Search for the cell housing the specified text and yield its (X, Y) center coordinate. 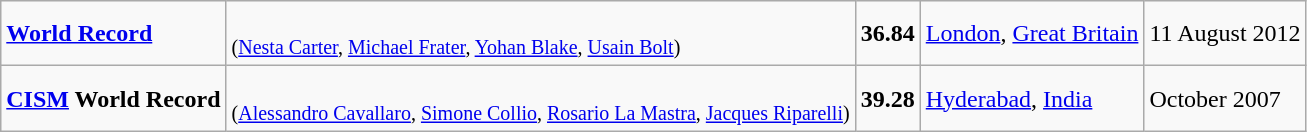
36.84 (888, 34)
Hyderabad, India (1032, 98)
World Record (114, 34)
11 August 2012 (1225, 34)
October 2007 (1225, 98)
(Alessandro Cavallaro, Simone Collio, Rosario La Mastra, Jacques Riparelli) (540, 98)
London, Great Britain (1032, 34)
39.28 (888, 98)
CISM World Record (114, 98)
(Nesta Carter, Michael Frater, Yohan Blake, Usain Bolt) (540, 34)
